For the text-containing cell, return its midpoint in (X, Y) coordinate format. 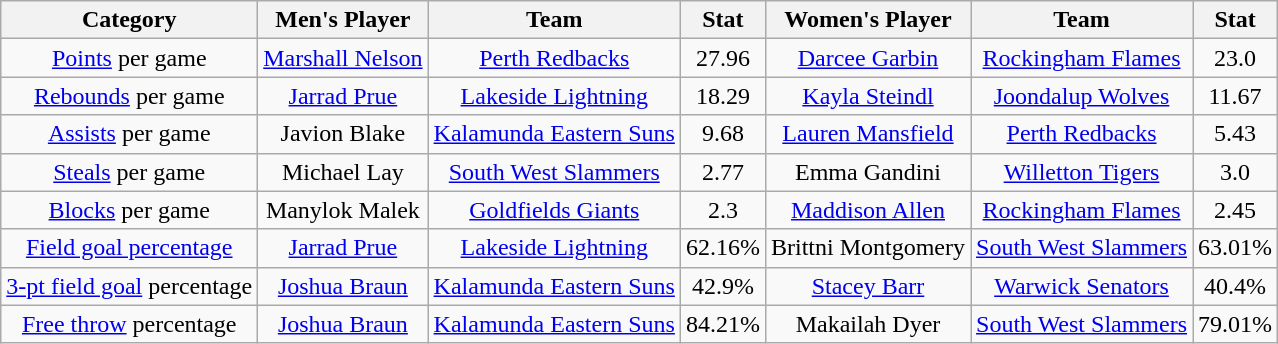
Michael Lay (343, 172)
Blocks per game (130, 210)
Javion Blake (343, 134)
62.16% (722, 248)
Stacey Barr (868, 286)
18.29 (722, 96)
2.3 (722, 210)
Goldfields Giants (554, 210)
63.01% (1236, 248)
Steals per game (130, 172)
Rebounds per game (130, 96)
11.67 (1236, 96)
Maddison Allen (868, 210)
3-pt field goal percentage (130, 286)
Manylok Malek (343, 210)
Warwick Senators (1082, 286)
Field goal percentage (130, 248)
Points per game (130, 58)
Category (130, 20)
84.21% (722, 324)
3.0 (1236, 172)
Assists per game (130, 134)
Women's Player (868, 20)
Makailah Dyer (868, 324)
Brittni Montgomery (868, 248)
2.45 (1236, 210)
Lauren Mansfield (868, 134)
Emma Gandini (868, 172)
Free throw percentage (130, 324)
23.0 (1236, 58)
27.96 (722, 58)
40.4% (1236, 286)
Willetton Tigers (1082, 172)
42.9% (722, 286)
79.01% (1236, 324)
Darcee Garbin (868, 58)
9.68 (722, 134)
Kayla Steindl (868, 96)
2.77 (722, 172)
Men's Player (343, 20)
5.43 (1236, 134)
Marshall Nelson (343, 58)
Joondalup Wolves (1082, 96)
